From the cell containing the given text, extract its center point as (x, y) coordinate. 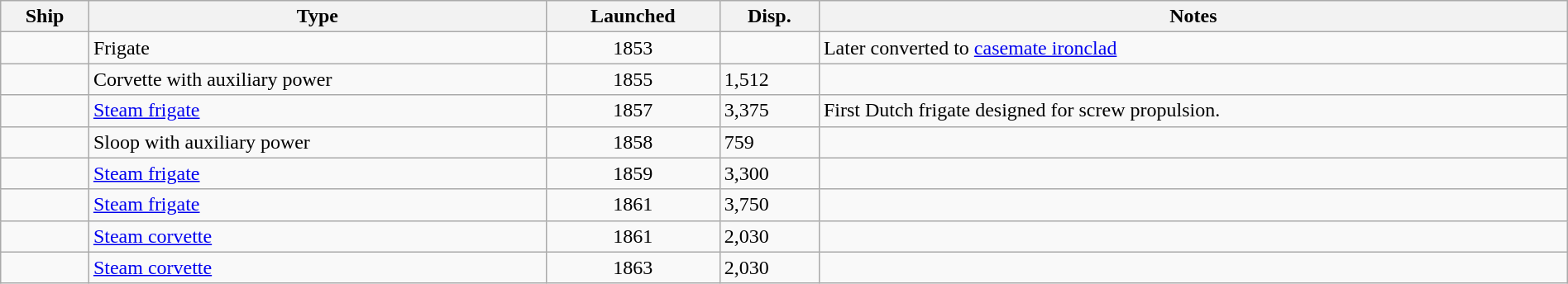
Ship (45, 17)
3,300 (769, 173)
3,750 (769, 205)
1863 (633, 267)
Frigate (318, 48)
Launched (633, 17)
1853 (633, 48)
Disp. (769, 17)
759 (769, 142)
Sloop with auxiliary power (318, 142)
1858 (633, 142)
1859 (633, 173)
Corvette with auxiliary power (318, 79)
First Dutch frigate designed for screw propulsion. (1193, 111)
Type (318, 17)
1857 (633, 111)
3,375 (769, 111)
Notes (1193, 17)
1,512 (769, 79)
Later converted to casemate ironclad (1193, 48)
1855 (633, 79)
